Output the [x, y] coordinate of the center of the cell containing the given text.  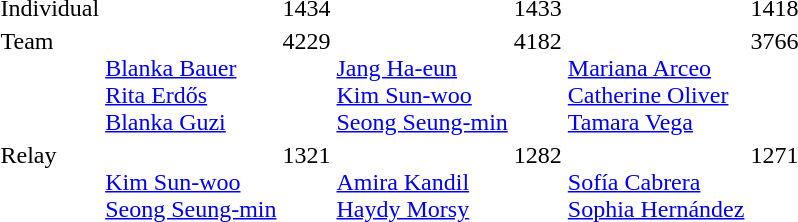
Jang Ha-eunKim Sun-wooSeong Seung-min [422, 82]
Blanka BauerRita ErdősBlanka Guzi [191, 82]
Mariana ArceoCatherine OliverTamara Vega [656, 82]
4229 [306, 82]
4182 [538, 82]
